Detect which cell encompasses the target text, then output its [x, y] center coordinate. 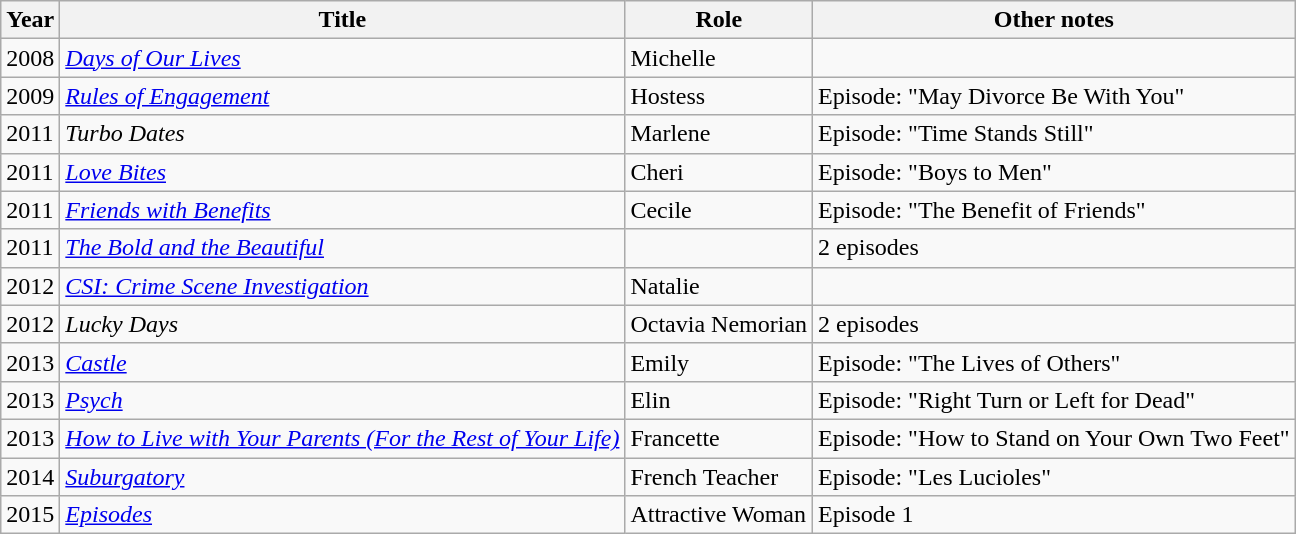
Episode: "Time Stands Still" [1054, 134]
2008 [30, 58]
Elin [719, 400]
Castle [342, 362]
Episode: "Right Turn or Left for Dead" [1054, 400]
Octavia Nemorian [719, 324]
Rules of Engagement [342, 96]
2015 [30, 515]
Episode: "Boys to Men" [1054, 172]
Days of Our Lives [342, 58]
Cheri [719, 172]
Other notes [1054, 20]
2009 [30, 96]
Episode: "The Lives of Others" [1054, 362]
Episodes [342, 515]
Lucky Days [342, 324]
2014 [30, 477]
Episode 1 [1054, 515]
Marlene [719, 134]
Suburgatory [342, 477]
Hostess [719, 96]
How to Live with Your Parents (For the Rest of Your Life) [342, 438]
Michelle [719, 58]
Emily [719, 362]
Cecile [719, 210]
Turbo Dates [342, 134]
Attractive Woman [719, 515]
Psych [342, 400]
CSI: Crime Scene Investigation [342, 286]
Francette [719, 438]
Episode: "The Benefit of Friends" [1054, 210]
Love Bites [342, 172]
The Bold and the Beautiful [342, 248]
Friends with Benefits [342, 210]
Episode: "May Divorce Be With You" [1054, 96]
Role [719, 20]
Episode: "How to Stand on Your Own Two Feet" [1054, 438]
Year [30, 20]
Natalie [719, 286]
Episode: "Les Lucioles" [1054, 477]
Title [342, 20]
French Teacher [719, 477]
